Extract the (x, y) coordinate from the center of the cell holding the provided text.  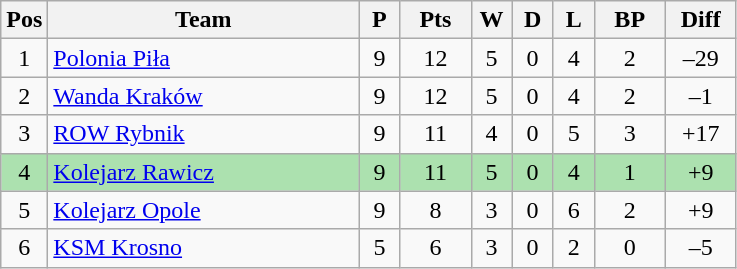
Diff (700, 20)
Polonia Piła (204, 58)
BP (630, 20)
Kolejarz Opole (204, 210)
D (532, 20)
L (574, 20)
W (492, 20)
Pos (24, 20)
Pts (436, 20)
–5 (700, 248)
+17 (700, 134)
–1 (700, 96)
P (380, 20)
Kolejarz Rawicz (204, 172)
–29 (700, 58)
Wanda Kraków (204, 96)
8 (436, 210)
KSM Krosno (204, 248)
Team (204, 20)
ROW Rybnik (204, 134)
